Output the [x, y] coordinate of the center of the cell containing the given text.  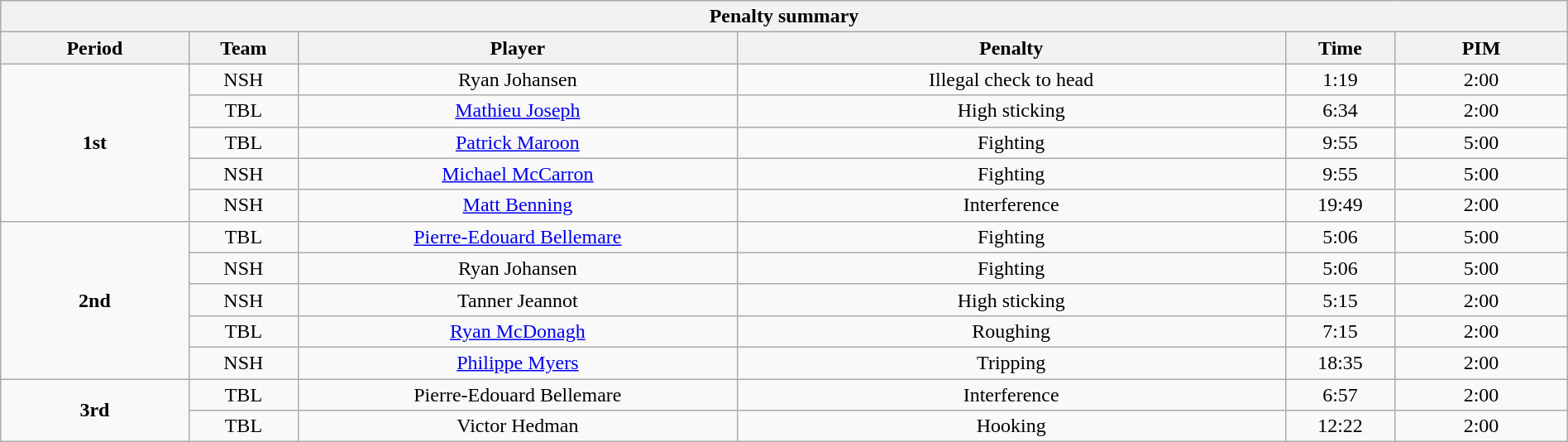
Ryan McDonagh [518, 331]
19:49 [1340, 205]
Tripping [1011, 363]
6:57 [1340, 395]
Penalty summary [784, 17]
12:22 [1340, 426]
Victor Hedman [518, 426]
Patrick Maroon [518, 142]
1st [94, 142]
1:19 [1340, 79]
Roughing [1011, 331]
Team [243, 48]
2nd [94, 300]
6:34 [1340, 111]
18:35 [1340, 363]
Penalty [1011, 48]
5:15 [1340, 300]
PIM [1481, 48]
Illegal check to head [1011, 79]
Player [518, 48]
Hooking [1011, 426]
Time [1340, 48]
Philippe Myers [518, 363]
Mathieu Joseph [518, 111]
Tanner Jeannot [518, 300]
Period [94, 48]
Michael McCarron [518, 174]
3rd [94, 411]
Matt Benning [518, 205]
7:15 [1340, 331]
